Search for the cell housing the specified text and yield its [X, Y] center coordinate. 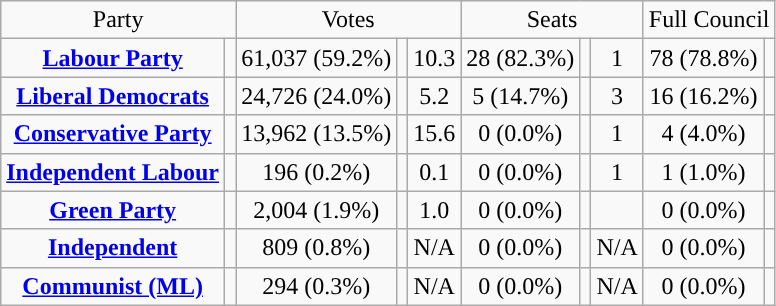
1 (1.0%) [704, 172]
Communist (ML) [113, 286]
28 (82.3%) [520, 58]
5 (14.7%) [520, 96]
4 (4.0%) [704, 134]
Independent [113, 248]
Independent Labour [113, 172]
78 (78.8%) [704, 58]
Liberal Democrats [113, 96]
15.6 [434, 134]
0.1 [434, 172]
61,037 (59.2%) [316, 58]
Conservative Party [113, 134]
294 (0.3%) [316, 286]
5.2 [434, 96]
196 (0.2%) [316, 172]
24,726 (24.0%) [316, 96]
13,962 (13.5%) [316, 134]
Votes [348, 20]
Seats [552, 20]
2,004 (1.9%) [316, 210]
16 (16.2%) [704, 96]
Party [118, 20]
Full Council [709, 20]
10.3 [434, 58]
3 [617, 96]
Green Party [113, 210]
Labour Party [113, 58]
1.0 [434, 210]
809 (0.8%) [316, 248]
